For the text-containing cell, return its midpoint in [X, Y] coordinate format. 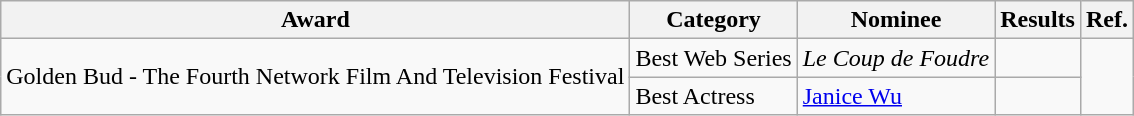
Janice Wu [896, 96]
Nominee [896, 20]
Ref. [1106, 20]
Results [1038, 20]
Award [316, 20]
Best Web Series [714, 58]
Category [714, 20]
Le Coup de Foudre [896, 58]
Best Actress [714, 96]
Golden Bud - The Fourth Network Film And Television Festival [316, 77]
